Provide the [X, Y] coordinate of the cell's center where the given text is located.  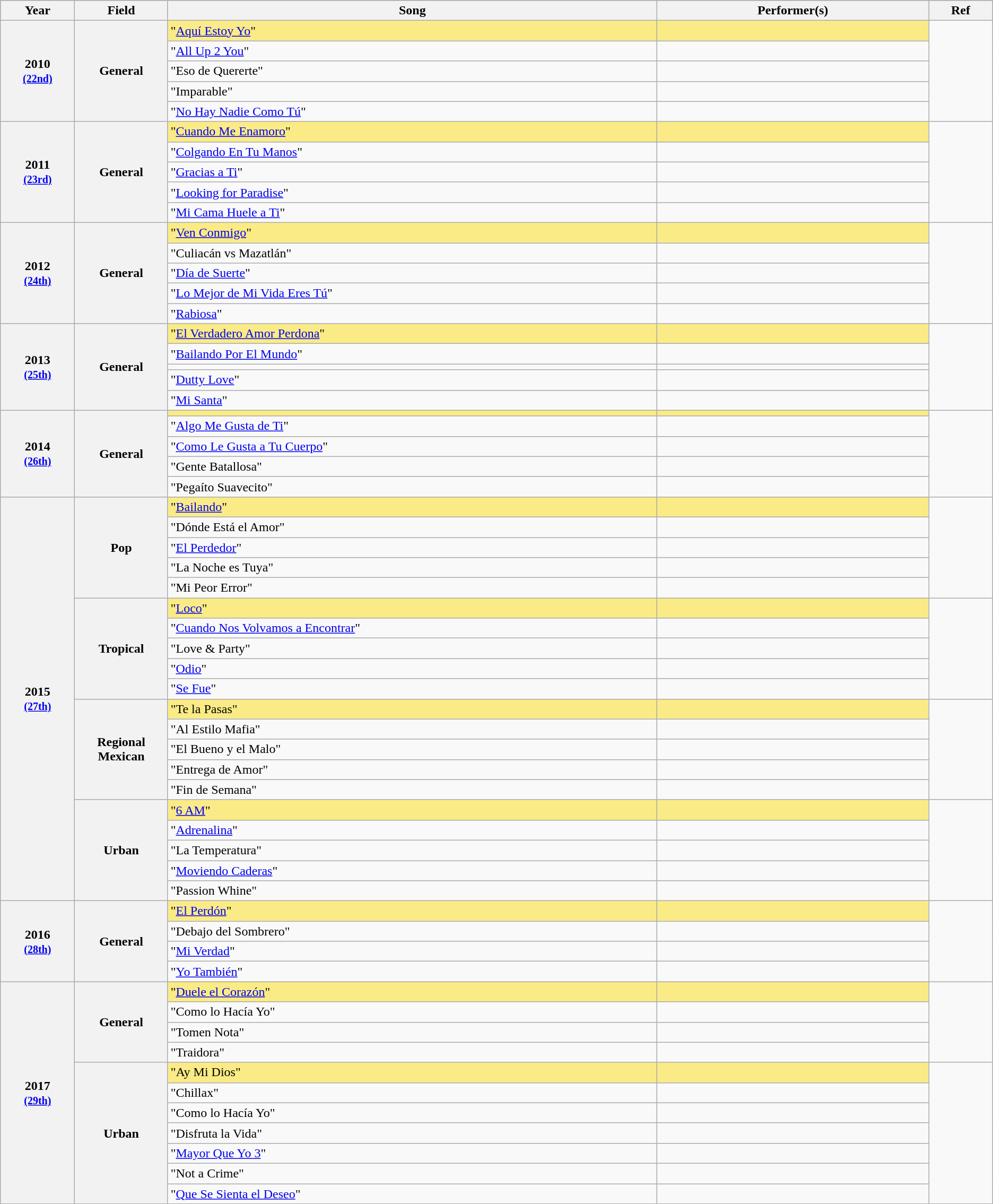
"Mi Verdad" [412, 951]
"Bailando Por El Mundo" [412, 354]
"Que Se Sienta el Deseo" [412, 1193]
"Debajo del Sombrero" [412, 931]
"Entrega de Amor" [412, 769]
"Al Estilo Mafia" [412, 729]
"Mi Peor Error" [412, 588]
"Colgando En Tu Manos" [412, 152]
"Tomen Nota" [412, 1032]
"Ven Conmigo" [412, 232]
"Cuando Me Enamoro" [412, 132]
"Dónde Está el Amor" [412, 527]
"Eso de Quererte" [412, 71]
"Disfruta la Vida" [412, 1133]
"Odio" [412, 669]
"Algo Me Gusta de Ti" [412, 426]
"Rabiosa" [412, 314]
"Imparable" [412, 91]
2011 (23rd) [38, 172]
"El Perdedor" [412, 547]
Song [412, 11]
"Se Fue" [412, 689]
Ref [961, 11]
Pop [121, 547]
"El Verdadero Amor Perdona" [412, 334]
2017 (29th) [38, 1093]
"Ay Mi Dios" [412, 1072]
"Aquí Estoy Yo" [412, 31]
"Adrenalina" [412, 830]
"Bailando" [412, 507]
"Not a Crime" [412, 1173]
"Traidora" [412, 1052]
"Looking for Paradise" [412, 192]
"Día de Suerte" [412, 273]
"Gente Batallosa" [412, 466]
"Mayor Que Yo 3" [412, 1153]
"El Bueno y el Malo" [412, 749]
"Duele el Corazón" [412, 992]
2014 (26th) [38, 453]
2012 (24th) [38, 273]
"Yo También" [412, 972]
"Cuando Nos Volvamos a Encontrar" [412, 628]
"Gracias a Ti" [412, 172]
"Como Le Gusta a Tu Cuerpo" [412, 446]
Field [121, 11]
"Chillax" [412, 1093]
"Moviendo Caderas" [412, 871]
2010 (22nd) [38, 71]
"Mi Cama Huele a Ti" [412, 212]
Performer(s) [793, 11]
Tropical [121, 648]
"Fin de Semana" [412, 790]
Regional Mexican [121, 749]
"Loco" [412, 608]
"6 AM" [412, 810]
"El Perdón" [412, 911]
"Dutty Love" [412, 380]
2015 (27th) [38, 698]
"Mi Santa" [412, 400]
"Pegaíto Suavecito" [412, 487]
"Passion Whine" [412, 891]
"Te la Pasas" [412, 709]
"Lo Mejor de Mi Vida Eres Tú" [412, 293]
2016 (28th) [38, 941]
"No Hay Nadie Como Tú" [412, 111]
2013 (25th) [38, 367]
"Culiacán vs Mazatlán" [412, 253]
"All Up 2 You" [412, 51]
Year [38, 11]
"La Temperatura" [412, 850]
"La Noche es Tuya" [412, 568]
"Love & Party" [412, 648]
